For the text-containing cell, return its midpoint in [x, y] coordinate format. 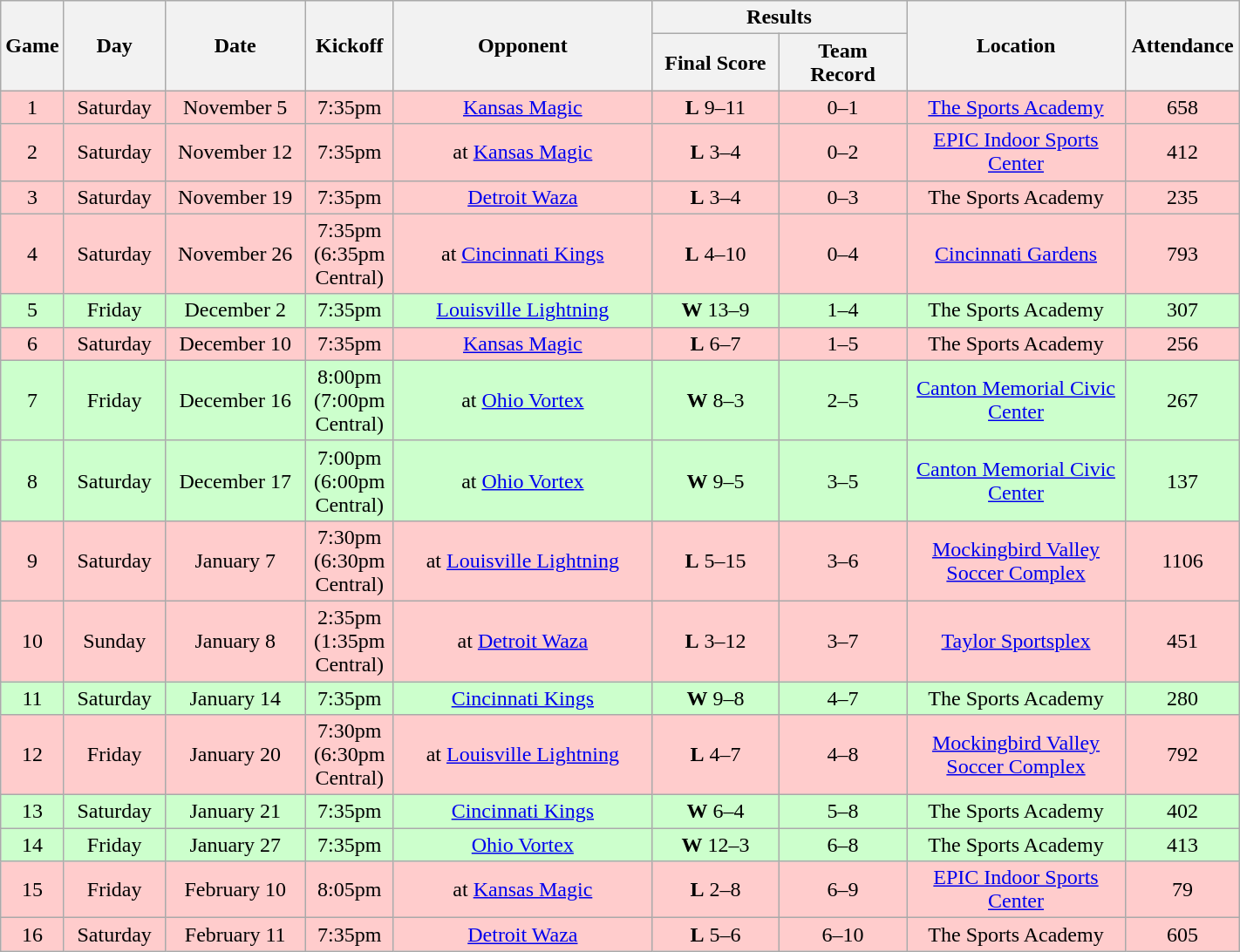
792 [1182, 755]
793 [1182, 254]
Cincinnati Gardens [1017, 254]
L 6–7 [715, 343]
December 17 [235, 480]
6–10 [842, 935]
January 14 [235, 698]
402 [1182, 812]
L 9–11 [715, 107]
Louisville Lightning [522, 310]
7:00pm(6:00pm Central) [349, 480]
5 [32, 310]
235 [1182, 197]
W 12–3 [715, 845]
Final Score [715, 63]
December 16 [235, 400]
8:00pm(7:00pm Central) [349, 400]
Day [114, 45]
November 12 [235, 152]
Taylor Sportsplex [1017, 641]
6–8 [842, 845]
9 [32, 561]
2 [32, 152]
Opponent [522, 45]
8 [32, 480]
3 [32, 197]
3–5 [842, 480]
November 26 [235, 254]
0–4 [842, 254]
10 [32, 641]
2:35pm(1:35pm Central) [349, 641]
8:05pm [349, 889]
W 6–4 [715, 812]
January 27 [235, 845]
January 7 [235, 561]
W 9–8 [715, 698]
at Cincinnati Kings [522, 254]
256 [1182, 343]
November 19 [235, 197]
16 [32, 935]
January 8 [235, 641]
79 [1182, 889]
December 2 [235, 310]
137 [1182, 480]
4–7 [842, 698]
L 3–12 [715, 641]
0–3 [842, 197]
Team Record [842, 63]
605 [1182, 935]
1 [32, 107]
January 20 [235, 755]
Sunday [114, 641]
L 4–7 [715, 755]
413 [1182, 845]
15 [32, 889]
11 [32, 698]
February 11 [235, 935]
W 9–5 [715, 480]
412 [1182, 152]
W 8–3 [715, 400]
1–5 [842, 343]
Game [32, 45]
Results [779, 17]
Attendance [1182, 45]
307 [1182, 310]
Date [235, 45]
13 [32, 812]
451 [1182, 641]
4–8 [842, 755]
Kickoff [349, 45]
W 13–9 [715, 310]
3–6 [842, 561]
280 [1182, 698]
0–1 [842, 107]
6 [32, 343]
L 4–10 [715, 254]
7:35pm(6:35pm Central) [349, 254]
7 [32, 400]
12 [32, 755]
L 2–8 [715, 889]
February 10 [235, 889]
2–5 [842, 400]
December 10 [235, 343]
14 [32, 845]
Ohio Vortex [522, 845]
6–9 [842, 889]
0–2 [842, 152]
L 5–6 [715, 935]
1106 [1182, 561]
4 [32, 254]
1–4 [842, 310]
267 [1182, 400]
Location [1017, 45]
at Detroit Waza [522, 641]
November 5 [235, 107]
5–8 [842, 812]
658 [1182, 107]
3–7 [842, 641]
L 5–15 [715, 561]
January 21 [235, 812]
